Locate the cell with the specified text and output its (x, y) center coordinate. 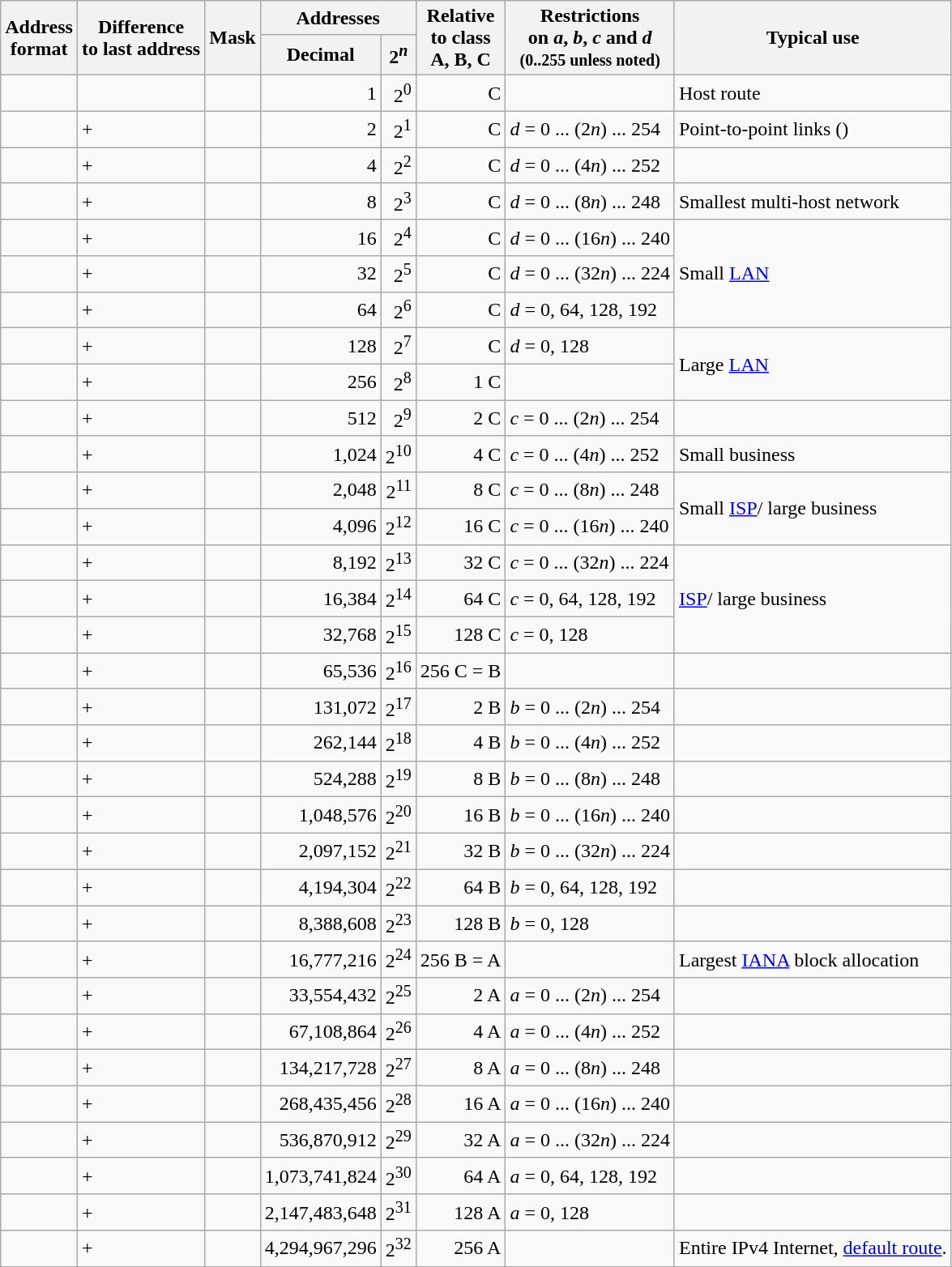
Mask (233, 38)
b = 0 ... (8n) ... 248 (590, 779)
Entire IPv4 Internet, default route. (813, 1249)
a = 0, 64, 128, 192 (590, 1176)
16 A (460, 1103)
131,072 (321, 706)
231 (399, 1212)
Point-to-point links () (813, 130)
Smallest multi-host network (813, 201)
29 (399, 418)
b = 0, 128 (590, 924)
24 (399, 238)
a = 0 ... (32n) ... 224 (590, 1141)
1,048,576 (321, 815)
b = 0 ... (4n) ... 252 (590, 744)
8 B (460, 779)
229 (399, 1141)
227 (399, 1068)
Restrictionson a, b, c and d(0..255 unless noted) (590, 38)
1 (321, 94)
536,870,912 (321, 1141)
224 (399, 959)
222 (399, 888)
2,097,152 (321, 851)
32 B (460, 851)
a = 0 ... (8n) ... 248 (590, 1068)
c = 0 ... (8n) ... 248 (590, 491)
Typical use (813, 38)
218 (399, 744)
32 C (460, 562)
128 (321, 347)
d = 0, 64, 128, 192 (590, 309)
211 (399, 491)
2 C (460, 418)
d = 0 ... (16n) ... 240 (590, 238)
b = 0, 64, 128, 192 (590, 888)
216 (399, 671)
c = 0, 128 (590, 635)
524,288 (321, 779)
d = 0 ... (32n) ... 224 (590, 274)
Addressformat (39, 38)
4,194,304 (321, 888)
4 B (460, 744)
215 (399, 635)
226 (399, 1032)
1,073,741,824 (321, 1176)
221 (399, 851)
64 A (460, 1176)
c = 0, 64, 128, 192 (590, 599)
Small LAN (813, 274)
64 C (460, 599)
210 (399, 454)
2,147,483,648 (321, 1212)
8 A (460, 1068)
a = 0 ... (2n) ... 254 (590, 996)
23 (399, 201)
d = 0 ... (8n) ... 248 (590, 201)
16 C (460, 527)
220 (399, 815)
4 A (460, 1032)
2 B (460, 706)
4,096 (321, 527)
1,024 (321, 454)
32,768 (321, 635)
262,144 (321, 744)
22 (399, 165)
Addresses (338, 18)
16 (321, 238)
Large LAN (813, 365)
2,048 (321, 491)
b = 0 ... (2n) ... 254 (590, 706)
8,192 (321, 562)
8,388,608 (321, 924)
d = 0 ... (2n) ... 254 (590, 130)
16 B (460, 815)
65,536 (321, 671)
26 (399, 309)
232 (399, 1249)
25 (399, 274)
Differenceto last address (141, 38)
67,108,864 (321, 1032)
268,435,456 (321, 1103)
28 (399, 382)
21 (399, 130)
32 (321, 274)
a = 0, 128 (590, 1212)
223 (399, 924)
2 A (460, 996)
128 A (460, 1212)
512 (321, 418)
8 (321, 201)
a = 0 ... (4n) ... 252 (590, 1032)
2n (399, 55)
4 C (460, 454)
256 A (460, 1249)
219 (399, 779)
b = 0 ... (32n) ... 224 (590, 851)
27 (399, 347)
d = 0, 128 (590, 347)
4,294,967,296 (321, 1249)
Relativeto classA, B, C (460, 38)
8 C (460, 491)
Small ISP/ large business (813, 509)
128 B (460, 924)
256 (321, 382)
c = 0 ... (4n) ... 252 (590, 454)
Decimal (321, 55)
b = 0 ... (16n) ... 240 (590, 815)
c = 0 ... (16n) ... 240 (590, 527)
Host route (813, 94)
128 C (460, 635)
d = 0 ... (4n) ... 252 (590, 165)
256 B = A (460, 959)
16,384 (321, 599)
64 B (460, 888)
a = 0 ... (16n) ... 240 (590, 1103)
ISP/ large business (813, 599)
20 (399, 94)
228 (399, 1103)
134,217,728 (321, 1068)
c = 0 ... (2n) ... 254 (590, 418)
Largest IANA block allocation (813, 959)
Small business (813, 454)
217 (399, 706)
32 A (460, 1141)
214 (399, 599)
2 (321, 130)
c = 0 ... (32n) ... 224 (590, 562)
212 (399, 527)
1 C (460, 382)
230 (399, 1176)
64 (321, 309)
213 (399, 562)
256 C = B (460, 671)
4 (321, 165)
16,777,216 (321, 959)
225 (399, 996)
33,554,432 (321, 996)
